Extract the (x, y) coordinate from the center of the cell holding the provided text.  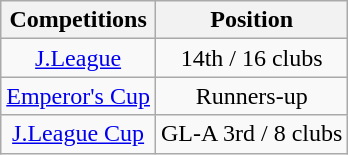
J.League (78, 58)
Emperor's Cup (78, 96)
J.League Cup (78, 134)
Runners-up (251, 96)
14th / 16 clubs (251, 58)
Position (251, 20)
GL-A 3rd / 8 clubs (251, 134)
Competitions (78, 20)
